For the text-containing cell, return its midpoint in [X, Y] coordinate format. 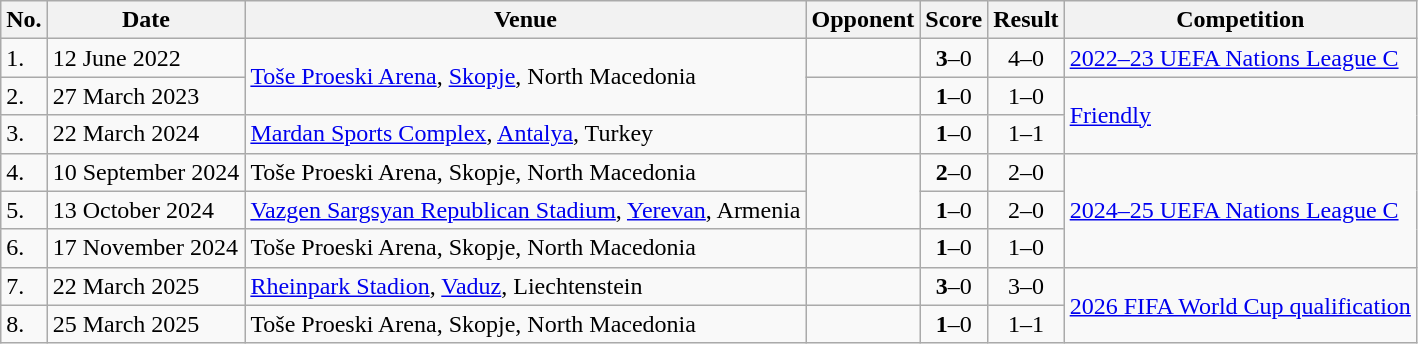
5. [24, 210]
12 June 2022 [146, 58]
2. [24, 96]
4–0 [1026, 58]
10 September 2024 [146, 172]
Vazgen Sargsyan Republican Stadium, Yerevan, Armenia [526, 210]
Date [146, 20]
Venue [526, 20]
27 March 2023 [146, 96]
6. [24, 248]
8. [24, 324]
1. [24, 58]
2026 FIFA World Cup qualification [1240, 305]
4. [24, 172]
22 March 2025 [146, 286]
Opponent [863, 20]
3. [24, 134]
No. [24, 20]
Friendly [1240, 115]
2022–23 UEFA Nations League C [1240, 58]
Mardan Sports Complex, Antalya, Turkey [526, 134]
13 October 2024 [146, 210]
25 March 2025 [146, 324]
17 November 2024 [146, 248]
Rheinpark Stadion, Vaduz, Liechtenstein [526, 286]
Result [1026, 20]
7. [24, 286]
2024–25 UEFA Nations League C [1240, 210]
Competition [1240, 20]
22 March 2024 [146, 134]
Score [954, 20]
